Identify which cell holds the provided text, then report its [X, Y] central coordinate. 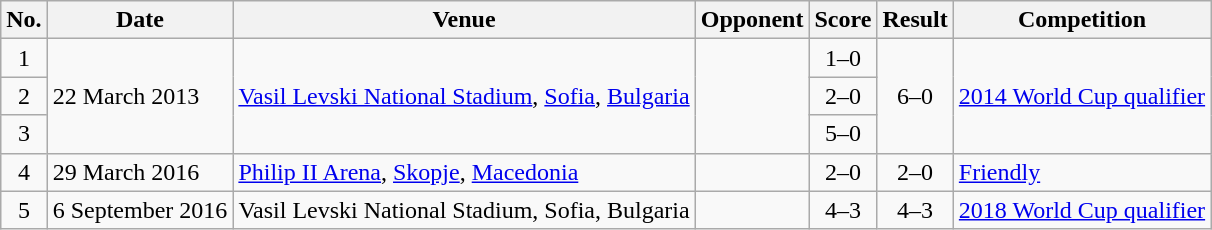
29 March 2016 [140, 172]
6 September 2016 [140, 210]
Friendly [1082, 172]
Opponent [752, 20]
4 [24, 172]
Result [915, 20]
2014 World Cup qualifier [1082, 96]
5 [24, 210]
Philip II Arena, Skopje, Macedonia [464, 172]
No. [24, 20]
Date [140, 20]
5–0 [843, 134]
Competition [1082, 20]
2 [24, 96]
Score [843, 20]
3 [24, 134]
1 [24, 58]
Venue [464, 20]
2018 World Cup qualifier [1082, 210]
1–0 [843, 58]
22 March 2013 [140, 96]
6–0 [915, 96]
